Return (x, y) of the center of cell containing provided text 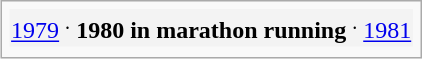
1979 . 1980 in marathon running . 1981 (212, 27)
